Capture the cell that displays the provided text and extract its [X, Y] central coordinate. 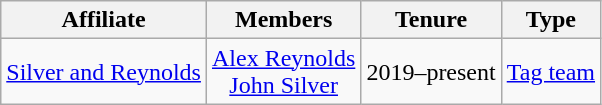
Type [550, 20]
Alex ReynoldsJohn Silver [283, 72]
Tenure [431, 20]
Members [283, 20]
Silver and Reynolds [104, 72]
2019–present [431, 72]
Tag team [550, 72]
Affiliate [104, 20]
